Return the (X, Y) coordinate for the center point of the cell that contains the specified text.  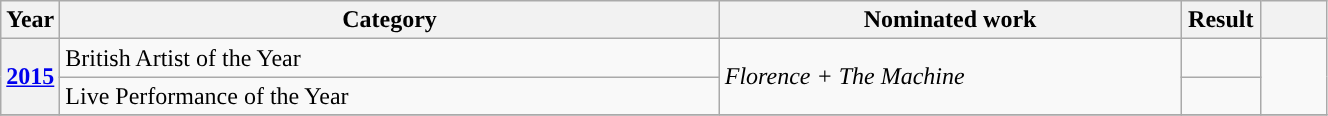
Florence + The Machine (950, 77)
Live Performance of the Year (390, 96)
British Artist of the Year (390, 58)
Year (30, 20)
Result (1221, 20)
Category (390, 20)
Nominated work (950, 20)
2015 (30, 77)
